From the cell containing the given text, extract its center point as [x, y] coordinate. 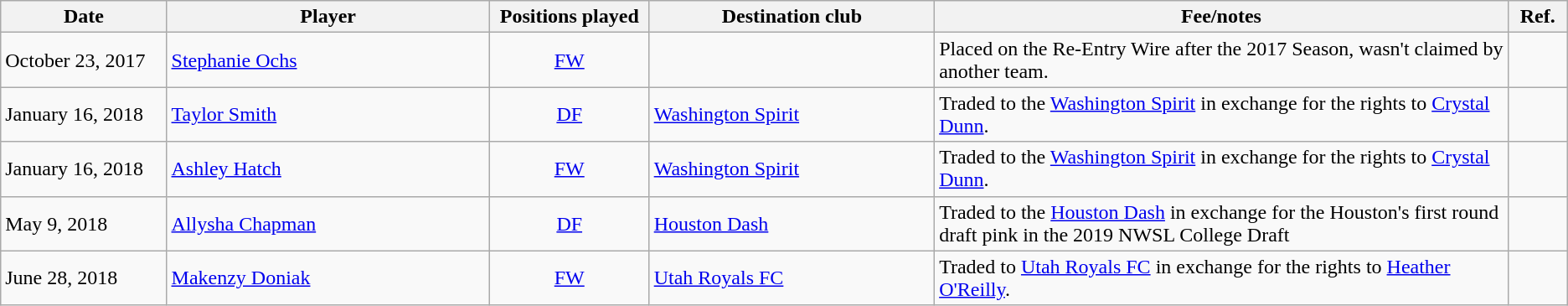
Ref. [1538, 17]
October 23, 2017 [84, 60]
Positions played [570, 17]
Traded to the Houston Dash in exchange for the Houston's first round draft pink in the 2019 NWSL College Draft [1221, 223]
Taylor Smith [328, 114]
Ashley Hatch [328, 169]
June 28, 2018 [84, 278]
Traded to Utah Royals FC in exchange for the rights to Heather O'Reilly. [1221, 278]
Date [84, 17]
Utah Royals FC [792, 278]
Allysha Chapman [328, 223]
Fee/notes [1221, 17]
Stephanie Ochs [328, 60]
Houston Dash [792, 223]
Makenzy Doniak [328, 278]
Player [328, 17]
Destination club [792, 17]
Placed on the Re-Entry Wire after the 2017 Season, wasn't claimed by another team. [1221, 60]
May 9, 2018 [84, 223]
